Pinpoint the cell where the given text exists, returning its (X, Y) midpoint coordinate. 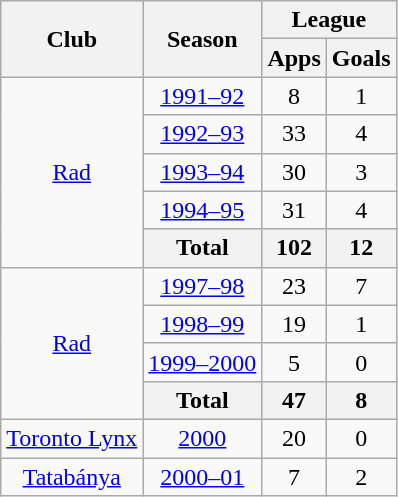
12 (361, 248)
31 (294, 210)
1993–94 (202, 172)
League (329, 20)
2000 (202, 438)
33 (294, 134)
19 (294, 324)
20 (294, 438)
2000–01 (202, 477)
23 (294, 286)
Apps (294, 58)
Tatabánya (72, 477)
102 (294, 248)
1992–93 (202, 134)
1997–98 (202, 286)
47 (294, 400)
Season (202, 39)
2 (361, 477)
1999–2000 (202, 362)
1998–99 (202, 324)
1994–95 (202, 210)
1991–92 (202, 96)
Club (72, 39)
Goals (361, 58)
Toronto Lynx (72, 438)
3 (361, 172)
5 (294, 362)
30 (294, 172)
